Search for the cell housing the specified text and yield its [X, Y] center coordinate. 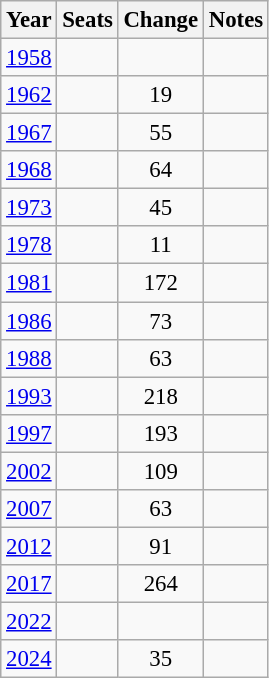
1968 [29, 170]
64 [160, 170]
1986 [29, 321]
2002 [29, 471]
1981 [29, 283]
1962 [29, 95]
218 [160, 396]
2024 [29, 659]
73 [160, 321]
91 [160, 546]
45 [160, 208]
193 [160, 433]
55 [160, 133]
19 [160, 95]
1997 [29, 433]
Year [29, 20]
1958 [29, 58]
1967 [29, 133]
1973 [29, 208]
2022 [29, 621]
1978 [29, 245]
Notes [236, 20]
Change [160, 20]
11 [160, 245]
2012 [29, 546]
2017 [29, 584]
35 [160, 659]
109 [160, 471]
1988 [29, 358]
1993 [29, 396]
2007 [29, 509]
264 [160, 584]
Seats [88, 20]
172 [160, 283]
